Provide the [x, y] coordinate of the cell's center where the given text is located.  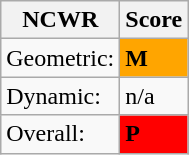
M [154, 58]
P [154, 134]
Dynamic: [60, 96]
Overall: [60, 134]
n/a [154, 96]
NCWR [60, 20]
Score [154, 20]
Geometric: [60, 58]
